Pinpoint the cell where the given text exists, returning its (X, Y) midpoint coordinate. 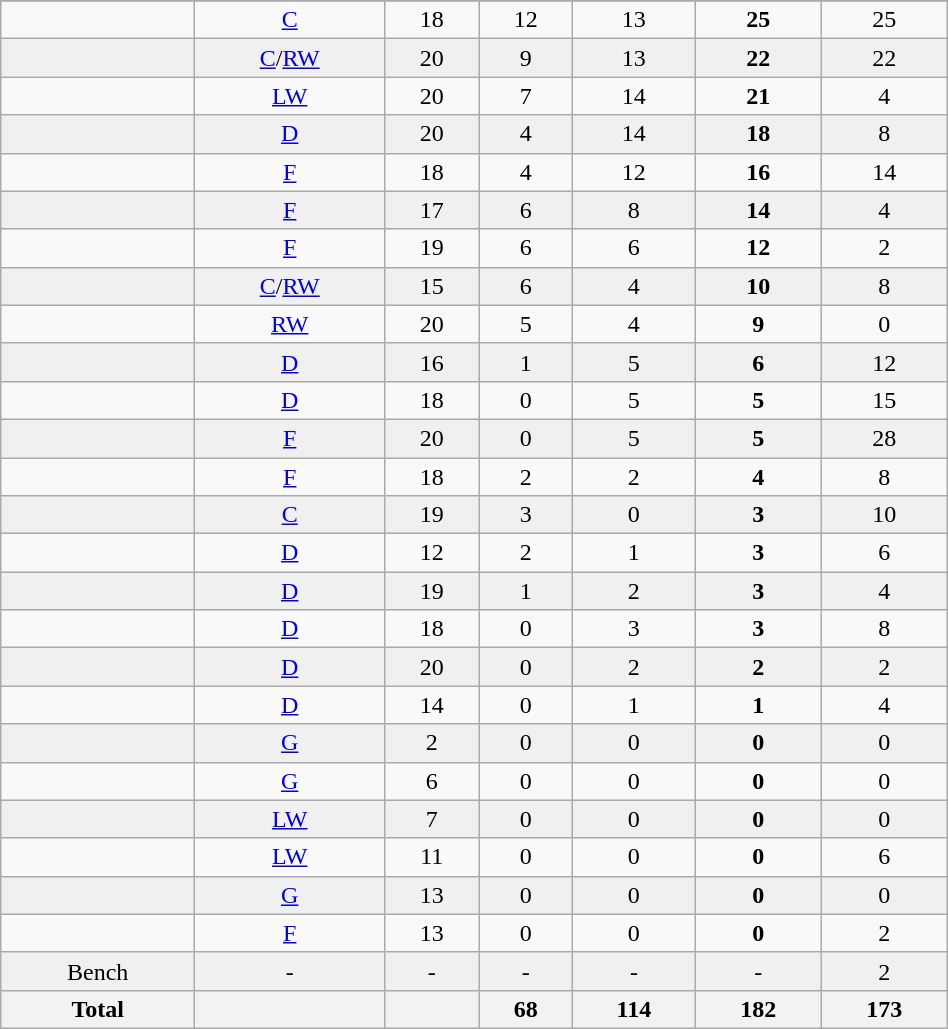
Bench (98, 971)
173 (884, 1009)
21 (758, 96)
Total (98, 1009)
11 (432, 857)
68 (526, 1009)
17 (432, 210)
28 (884, 438)
RW (290, 324)
114 (634, 1009)
182 (758, 1009)
